Pinpoint the cell where the given text exists, returning its (X, Y) midpoint coordinate. 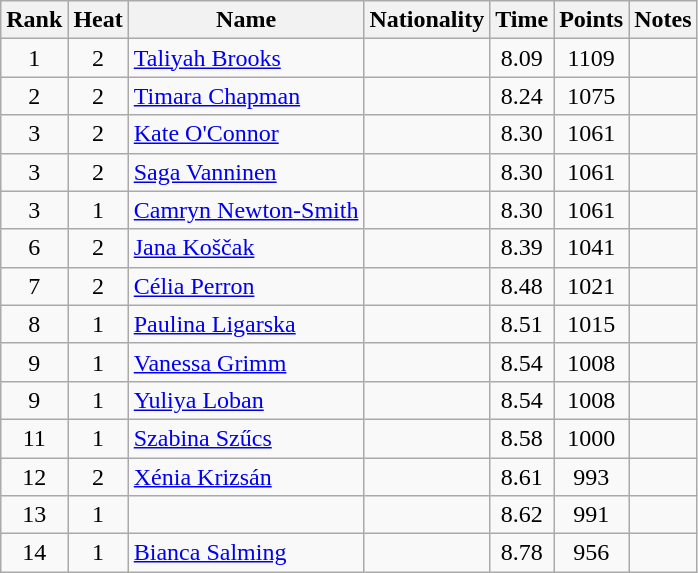
8.51 (522, 324)
993 (592, 477)
956 (592, 553)
6 (34, 248)
Points (592, 20)
Kate O'Connor (246, 134)
Name (246, 20)
8.78 (522, 553)
Nationality (427, 20)
Jana Koščak (246, 248)
8 (34, 324)
1075 (592, 96)
Célia Perron (246, 286)
8.09 (522, 58)
8.24 (522, 96)
Heat (98, 20)
1041 (592, 248)
1109 (592, 58)
7 (34, 286)
Notes (663, 20)
Bianca Salming (246, 553)
Yuliya Loban (246, 400)
8.61 (522, 477)
14 (34, 553)
991 (592, 515)
8.39 (522, 248)
Vanessa Grimm (246, 362)
8.62 (522, 515)
8.58 (522, 438)
Saga Vanninen (246, 172)
1000 (592, 438)
Time (522, 20)
12 (34, 477)
1021 (592, 286)
8.48 (522, 286)
Paulina Ligarska (246, 324)
1015 (592, 324)
Xénia Krizsán (246, 477)
Rank (34, 20)
Szabina Szűcs (246, 438)
Taliyah Brooks (246, 58)
Camryn Newton-Smith (246, 210)
Timara Chapman (246, 96)
13 (34, 515)
11 (34, 438)
